Return (x, y) of the center of cell containing provided text 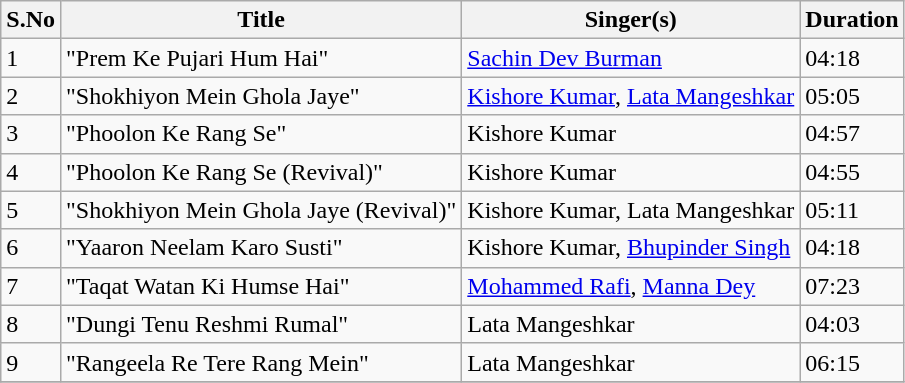
Sachin Dev Burman (631, 58)
Kishore Kumar, Bhupinder Singh (631, 248)
05:11 (852, 210)
6 (31, 248)
"Taqat Watan Ki Humse Hai" (260, 286)
4 (31, 172)
"Prem Ke Pujari Hum Hai" (260, 58)
9 (31, 362)
04:03 (852, 324)
"Dungi Tenu Reshmi Rumal" (260, 324)
3 (31, 134)
Singer(s) (631, 20)
2 (31, 96)
5 (31, 210)
Mohammed Rafi, Manna Dey (631, 286)
04:55 (852, 172)
"Shokhiyon Mein Ghola Jaye" (260, 96)
7 (31, 286)
06:15 (852, 362)
Title (260, 20)
04:57 (852, 134)
"Phoolon Ke Rang Se (Revival)" (260, 172)
8 (31, 324)
"Phoolon Ke Rang Se" (260, 134)
"Yaaron Neelam Karo Susti" (260, 248)
05:05 (852, 96)
"Shokhiyon Mein Ghola Jaye (Revival)" (260, 210)
Duration (852, 20)
1 (31, 58)
S.No (31, 20)
"Rangeela Re Tere Rang Mein" (260, 362)
07:23 (852, 286)
